Extract the (X, Y) coordinate from the center of the cell holding the provided text.  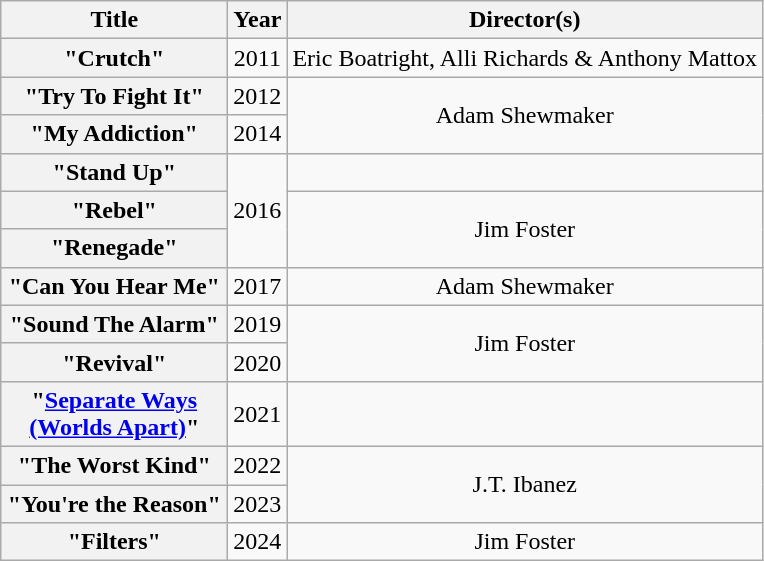
Eric Boatright, Alli Richards & Anthony Mattox (525, 58)
2014 (258, 134)
"Revival" (114, 362)
"Try To Fight It" (114, 96)
Director(s) (525, 20)
"My Addiction" (114, 134)
"Renegade" (114, 248)
2023 (258, 503)
2020 (258, 362)
J.T. Ibanez (525, 484)
2012 (258, 96)
"Can You Hear Me" (114, 286)
"Rebel" (114, 210)
2022 (258, 465)
2016 (258, 210)
"You're the Reason" (114, 503)
2021 (258, 414)
2024 (258, 542)
"Sound The Alarm" (114, 324)
"Separate Ways (Worlds Apart)" (114, 414)
Title (114, 20)
"Filters" (114, 542)
2011 (258, 58)
"Stand Up" (114, 172)
2017 (258, 286)
Year (258, 20)
"The Worst Kind" (114, 465)
"Crutch" (114, 58)
2019 (258, 324)
